Return the [x, y] coordinate for the center point of the cell that contains the specified text.  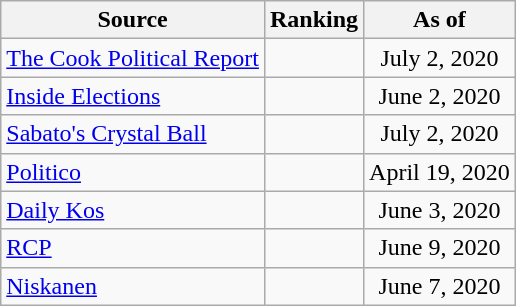
Politico [133, 172]
RCP [133, 248]
Inside Elections [133, 96]
Ranking [314, 20]
The Cook Political Report [133, 58]
June 2, 2020 [440, 96]
Daily Kos [133, 210]
Sabato's Crystal Ball [133, 134]
As of [440, 20]
April 19, 2020 [440, 172]
June 9, 2020 [440, 248]
Source [133, 20]
Niskanen [133, 286]
June 3, 2020 [440, 210]
June 7, 2020 [440, 286]
